For the text-containing cell, return its midpoint in [X, Y] coordinate format. 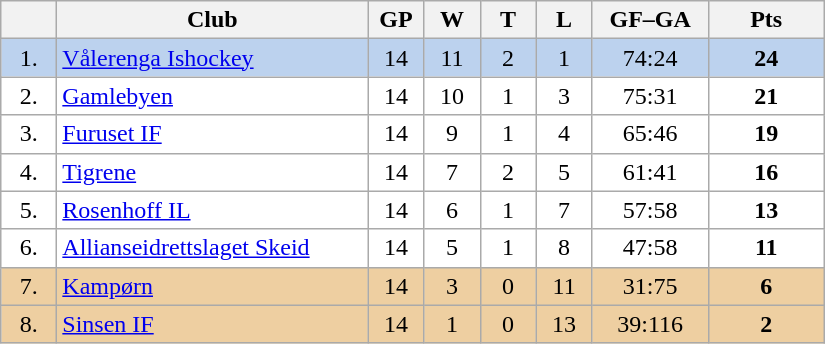
7. [29, 286]
Kampørn [212, 286]
8. [29, 324]
Sinsen IF [212, 324]
Gamlebyen [212, 96]
47:58 [650, 248]
16 [766, 172]
75:31 [650, 96]
4. [29, 172]
Tigrene [212, 172]
61:41 [650, 172]
W [452, 20]
31:75 [650, 286]
4 [564, 134]
Pts [766, 20]
Allianseidrettslaget Skeid [212, 248]
65:46 [650, 134]
21 [766, 96]
3. [29, 134]
57:58 [650, 210]
5. [29, 210]
8 [564, 248]
1. [29, 58]
10 [452, 96]
2. [29, 96]
GP [396, 20]
L [564, 20]
T [508, 20]
Rosenhoff IL [212, 210]
19 [766, 134]
9 [452, 134]
Furuset IF [212, 134]
24 [766, 58]
74:24 [650, 58]
Vålerenga Ishockey [212, 58]
GF–GA [650, 20]
39:116 [650, 324]
Club [212, 20]
6. [29, 248]
